Return (X, Y) of the center of cell containing provided text 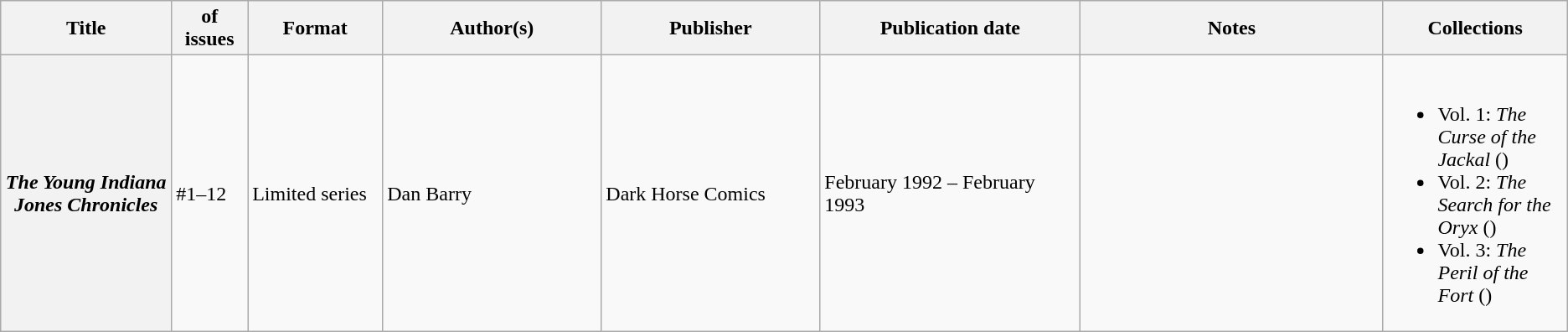
Dan Barry (493, 193)
Vol. 1: The Curse of the Jackal ()Vol. 2: The Search for the Oryx ()Vol. 3: The Peril of the Fort () (1475, 193)
February 1992 – February 1993 (950, 193)
Collections (1475, 29)
Format (315, 29)
Author(s) (493, 29)
Publisher (710, 29)
The Young Indiana Jones Chronicles (86, 193)
Publication date (950, 29)
Limited series (315, 193)
Title (86, 29)
#1–12 (209, 193)
of issues (209, 29)
Dark Horse Comics (710, 193)
Notes (1231, 29)
